Provide the (X, Y) coordinate of the cell's center where the given text is located.  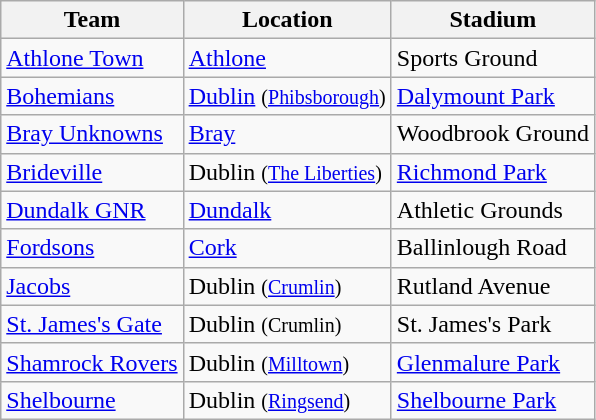
Bohemians (92, 96)
Jacobs (92, 286)
Dundalk (287, 210)
Team (92, 20)
Sports Ground (492, 58)
Athletic Grounds (492, 210)
Bray (287, 134)
Glenmalure Park (492, 362)
Dundalk GNR (92, 210)
Dalymount Park (492, 96)
Dublin (Phibsborough) (287, 96)
Dublin (Ringsend) (287, 400)
Athlone (287, 58)
Stadium (492, 20)
Dublin (The Liberties) (287, 172)
Shelbourne (92, 400)
Fordsons (92, 248)
Bray Unknowns (92, 134)
Shamrock Rovers (92, 362)
Woodbrook Ground (492, 134)
Athlone Town (92, 58)
Dublin (Milltown) (287, 362)
St. James's Park (492, 324)
St. James's Gate (92, 324)
Rutland Avenue (492, 286)
Brideville (92, 172)
Richmond Park (492, 172)
Location (287, 20)
Ballinlough Road (492, 248)
Shelbourne Park (492, 400)
Cork (287, 248)
